Locate the cell with the specified text and output its [X, Y] center coordinate. 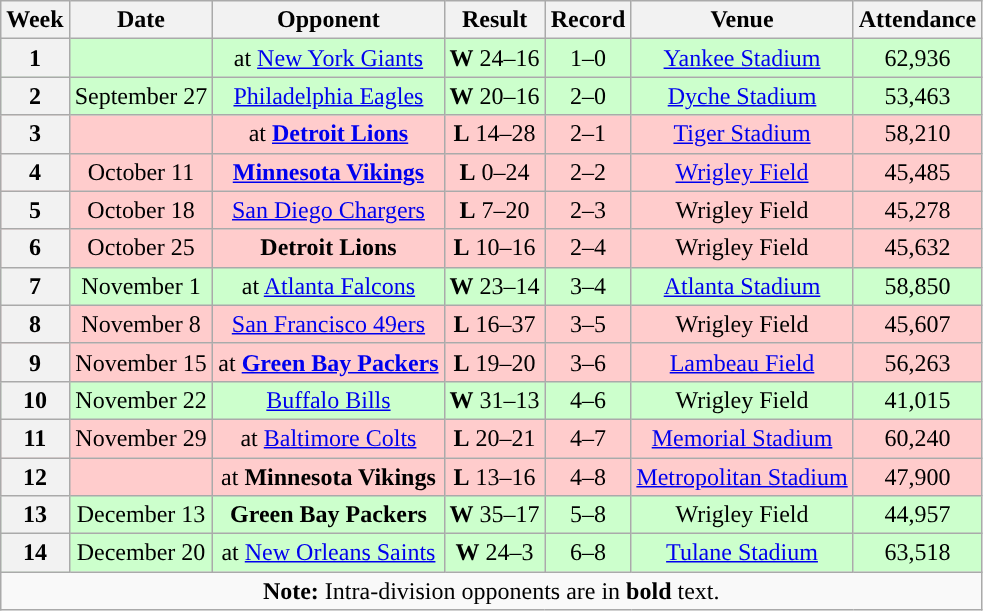
at Detroit Lions [328, 134]
Lambeau Field [742, 362]
44,957 [917, 515]
6 [35, 248]
W 24–3 [494, 553]
San Francisco 49ers [328, 324]
2–3 [588, 210]
November 1 [141, 286]
L 14–28 [494, 134]
October 18 [141, 210]
1–0 [588, 58]
L 16–37 [494, 324]
5–8 [588, 515]
W 35–17 [494, 515]
10 [35, 400]
Result [494, 20]
Opponent [328, 20]
Green Bay Packers [328, 515]
L 19–20 [494, 362]
60,240 [917, 438]
2–0 [588, 96]
November 15 [141, 362]
2 [35, 96]
45,607 [917, 324]
San Diego Chargers [328, 210]
L 10–16 [494, 248]
W 20–16 [494, 96]
45,278 [917, 210]
at Green Bay Packers [328, 362]
58,850 [917, 286]
62,936 [917, 58]
63,518 [917, 553]
7 [35, 286]
L 20–21 [494, 438]
Philadelphia Eagles [328, 96]
5 [35, 210]
November 22 [141, 400]
Buffalo Bills [328, 400]
4–7 [588, 438]
1 [35, 58]
Week [35, 20]
41,015 [917, 400]
September 27 [141, 96]
12 [35, 477]
Tulane Stadium [742, 553]
45,632 [917, 248]
6–8 [588, 553]
Minnesota Vikings [328, 172]
Venue [742, 20]
8 [35, 324]
at New York Giants [328, 58]
4 [35, 172]
4–6 [588, 400]
W 24–16 [494, 58]
October 25 [141, 248]
L 13–16 [494, 477]
Date [141, 20]
at Atlanta Falcons [328, 286]
Atlanta Stadium [742, 286]
3 [35, 134]
Metropolitan Stadium [742, 477]
Attendance [917, 20]
November 8 [141, 324]
at New Orleans Saints [328, 553]
53,463 [917, 96]
W 23–14 [494, 286]
45,485 [917, 172]
Detroit Lions [328, 248]
Note: Intra-division opponents are in bold text. [492, 591]
14 [35, 553]
October 11 [141, 172]
Dyche Stadium [742, 96]
3–4 [588, 286]
Yankee Stadium [742, 58]
2–1 [588, 134]
Memorial Stadium [742, 438]
13 [35, 515]
11 [35, 438]
2–2 [588, 172]
W 31–13 [494, 400]
58,210 [917, 134]
at Baltimore Colts [328, 438]
November 29 [141, 438]
Tiger Stadium [742, 134]
3–6 [588, 362]
L 0–24 [494, 172]
December 13 [141, 515]
3–5 [588, 324]
47,900 [917, 477]
9 [35, 362]
December 20 [141, 553]
2–4 [588, 248]
Record [588, 20]
4–8 [588, 477]
56,263 [917, 362]
L 7–20 [494, 210]
at Minnesota Vikings [328, 477]
